For the text-containing cell, return its midpoint in (x, y) coordinate format. 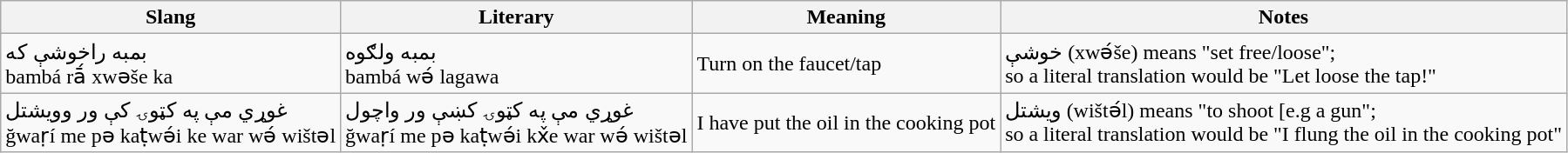
Meaning (846, 17)
غوړي مې په کټوۍ کې ور وويشتلğwaṛí me pə kaṭwə́i ke war wə́ wištəl (171, 123)
بمبه راخوشې کهbambá rā́ xwǝše ka (171, 63)
Literary (516, 17)
Turn on the faucet/tap (846, 63)
Notes (1284, 17)
بمبه ولګوهbambá wə́ lagawa (516, 63)
غوړي مې په کټوۍ کښې ور واچولğwaṛí me pə kaṭwə́i kx̌e war wə́ wištəl (516, 123)
ويشتل (wištǝ́l) means "to shoot [e.g a gun";so a literal translation would be "I flung the oil in the cooking pot" (1284, 123)
Slang (171, 17)
I have put the oil in the cooking pot (846, 123)
خوشې (xwǝ́še) means "set free/loose";so a literal translation would be "Let loose the tap!" (1284, 63)
